Search for the cell housing the specified text and yield its [X, Y] center coordinate. 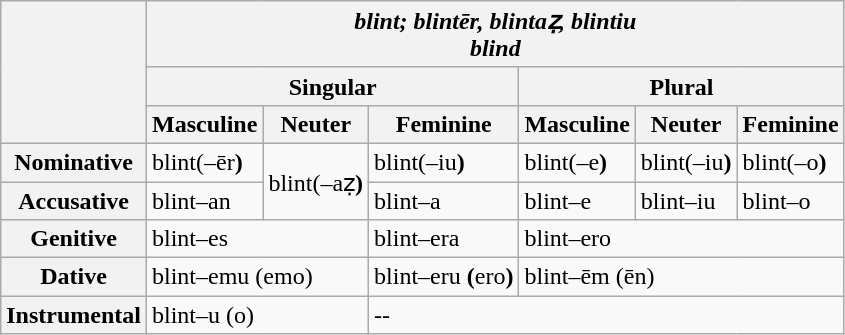
blint(–e) [577, 162]
blint–o [790, 201]
Genitive [74, 239]
Accusative [74, 201]
blint–e [577, 201]
Plural [682, 86]
blint–a [444, 201]
blint–eru (ero) [444, 277]
blint–an [204, 201]
-- [607, 315]
blint–era [444, 239]
Nominative [74, 162]
Instrumental [74, 315]
blint–emu (emo) [257, 277]
blint–u (o) [257, 315]
blint(–aẓ) [316, 181]
blint–es [257, 239]
blint–ero [682, 239]
Singular [332, 86]
blint–iu [686, 201]
blint–ēm (ēn) [682, 277]
blint; blintēr, blintaẓ, blintiu blind [495, 34]
Dative [74, 277]
blint(–ēr) [204, 162]
blint(–o) [790, 162]
